Capture the cell that displays the provided text and extract its (x, y) central coordinate. 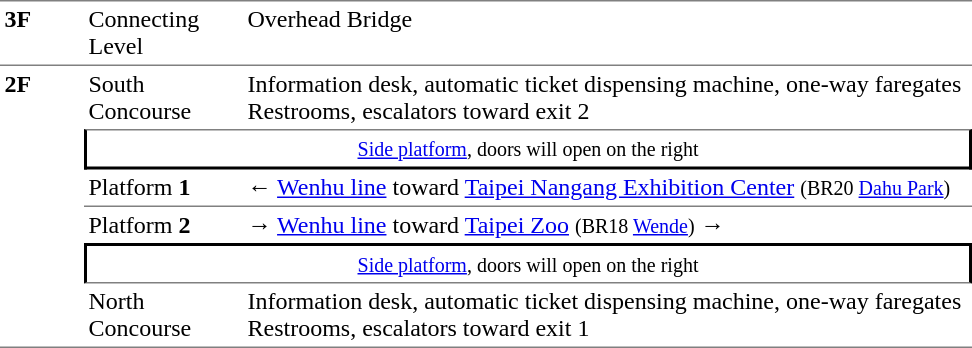
Overhead Bridge (608, 33)
→ Wenhu line toward Taipei Zoo (BR18 Wende) → (608, 225)
South Concourse (164, 98)
2F (42, 207)
Platform 1 (164, 189)
3F (42, 33)
← Wenhu line toward Taipei Nangang Exhibition Center (BR20 Dahu Park) (608, 189)
Information desk, automatic ticket dispensing machine, one-way faregatesRestrooms, escalators toward exit 1 (608, 316)
Connecting Level (164, 33)
Platform 2 (164, 225)
Information desk, automatic ticket dispensing machine, one-way faregatesRestrooms, escalators toward exit 2 (608, 98)
North Concourse (164, 316)
